Capture the cell that displays the provided text and extract its [x, y] central coordinate. 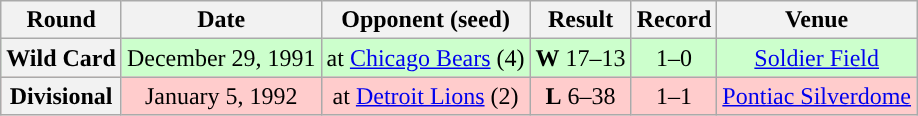
at Chicago Bears (4) [426, 58]
December 29, 1991 [221, 58]
Round [62, 20]
Pontiac Silverdome [817, 96]
January 5, 1992 [221, 96]
1–1 [674, 96]
Result [580, 20]
Date [221, 20]
L 6–38 [580, 96]
Opponent (seed) [426, 20]
Soldier Field [817, 58]
Record [674, 20]
Venue [817, 20]
at Detroit Lions (2) [426, 96]
1–0 [674, 58]
Divisional [62, 96]
Wild Card [62, 58]
W 17–13 [580, 58]
